Search for the cell housing the specified text and yield its (X, Y) center coordinate. 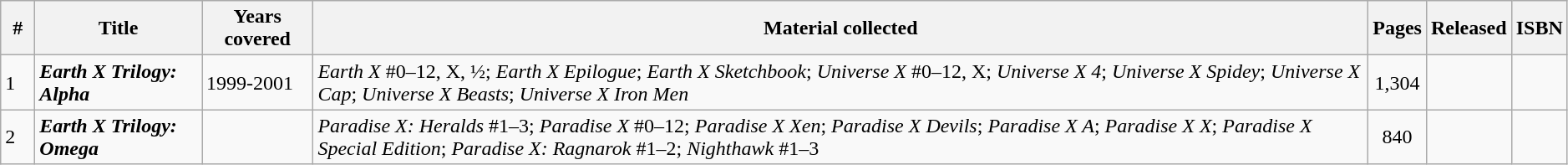
1999-2001 (257, 82)
Earth X Trilogy: Omega (119, 137)
840 (1398, 137)
1,304 (1398, 82)
Title (119, 28)
Years covered (257, 28)
1 (18, 82)
Released (1469, 28)
Earth X Trilogy: Alpha (119, 82)
ISBN (1539, 28)
Pages (1398, 28)
# (18, 28)
Material collected (840, 28)
2 (18, 137)
